From the cell containing the given text, extract its center point as [X, Y] coordinate. 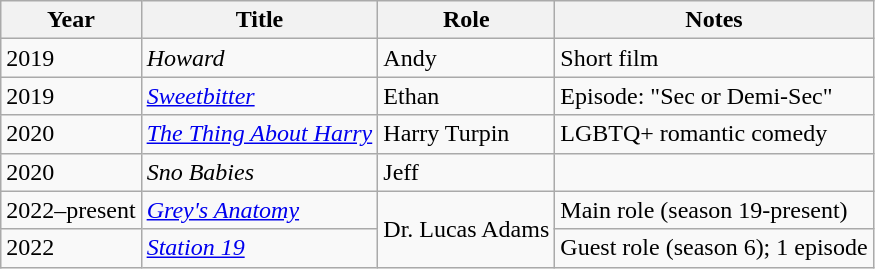
Episode: "Sec or Demi-Sec" [714, 96]
The Thing About Harry [260, 134]
Ethan [466, 96]
Guest role (season 6); 1 episode [714, 248]
Title [260, 20]
Notes [714, 20]
Role [466, 20]
Sweetbitter [260, 96]
Howard [260, 58]
Main role (season 19-present) [714, 210]
Dr. Lucas Adams [466, 229]
Andy [466, 58]
2022 [71, 248]
Short film [714, 58]
Station 19 [260, 248]
Harry Turpin [466, 134]
Jeff [466, 172]
Grey's Anatomy [260, 210]
LGBTQ+ romantic comedy [714, 134]
Sno Babies [260, 172]
Year [71, 20]
2022–present [71, 210]
